Provide the (x, y) coordinate of the cell's center where the given text is located.  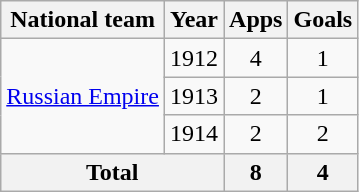
Goals (323, 20)
8 (256, 172)
Apps (256, 20)
1912 (194, 58)
Total (112, 172)
1914 (194, 134)
Russian Empire (83, 96)
1913 (194, 96)
Year (194, 20)
National team (83, 20)
